Pinpoint the cell where the given text exists, returning its (X, Y) midpoint coordinate. 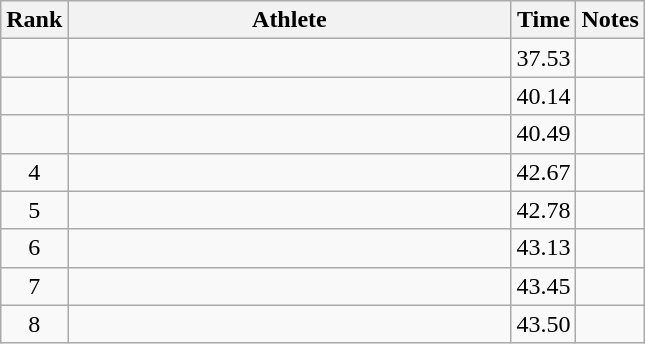
5 (34, 210)
Athlete (290, 20)
Rank (34, 20)
40.49 (544, 134)
42.67 (544, 172)
40.14 (544, 96)
Notes (610, 20)
8 (34, 324)
43.13 (544, 248)
Time (544, 20)
43.50 (544, 324)
6 (34, 248)
43.45 (544, 286)
42.78 (544, 210)
7 (34, 286)
37.53 (544, 58)
4 (34, 172)
